Determine the [x, y] coordinate at the center of the cell enclosing the given text.  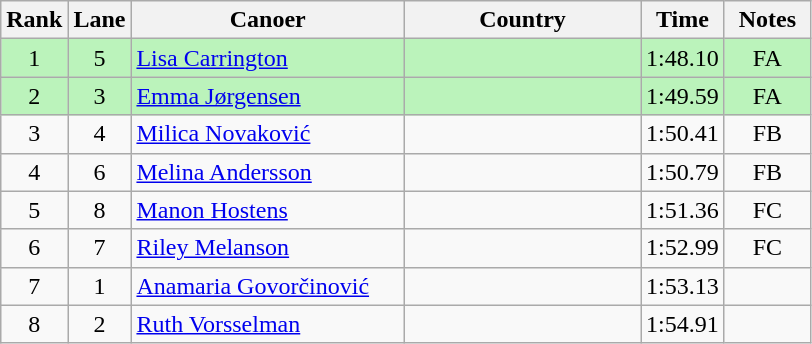
Notes [767, 20]
Canoer [268, 20]
1:52.99 [683, 248]
Country [522, 20]
1:49.59 [683, 96]
Manon Hostens [268, 210]
Anamaria Govorčinović [268, 286]
Lane [100, 20]
Riley Melanson [268, 248]
Time [683, 20]
1:54.91 [683, 324]
1:48.10 [683, 58]
Rank [34, 20]
Ruth Vorsselman [268, 324]
1:50.79 [683, 172]
Emma Jørgensen [268, 96]
1:50.41 [683, 134]
Lisa Carrington [268, 58]
1:51.36 [683, 210]
Melina Andersson [268, 172]
1:53.13 [683, 286]
Milica Novaković [268, 134]
